Scan for the cell matching the given text and deliver its [x, y] coordinate at center. 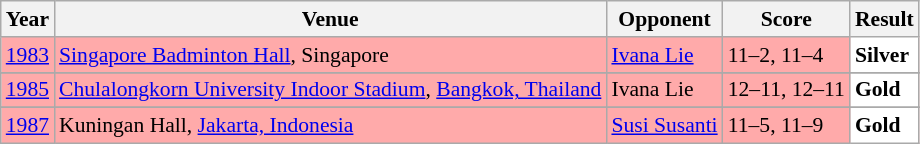
Score [786, 19]
12–11, 12–11 [786, 90]
Singapore Badminton Hall, Singapore [330, 55]
Susi Susanti [664, 126]
1983 [28, 55]
Kuningan Hall, Jakarta, Indonesia [330, 126]
Year [28, 19]
Venue [330, 19]
11–5, 11–9 [786, 126]
1987 [28, 126]
Silver [884, 55]
Result [884, 19]
1985 [28, 90]
Opponent [664, 19]
11–2, 11–4 [786, 55]
Chulalongkorn University Indoor Stadium, Bangkok, Thailand [330, 90]
